Return the [X, Y] coordinate for the center point of the cell that contains the specified text.  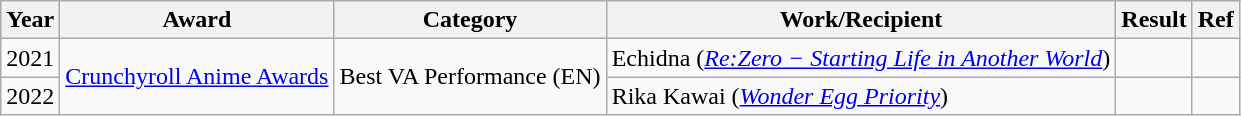
Award [197, 20]
Year [30, 20]
Category [470, 20]
Result [1154, 20]
Best VA Performance (EN) [470, 77]
2021 [30, 58]
Echidna (Re:Zero − Starting Life in Another World) [861, 58]
2022 [30, 96]
Crunchyroll Anime Awards [197, 77]
Rika Kawai (Wonder Egg Priority) [861, 96]
Ref [1216, 20]
Work/Recipient [861, 20]
